Capture the cell that displays the provided text and extract its [x, y] central coordinate. 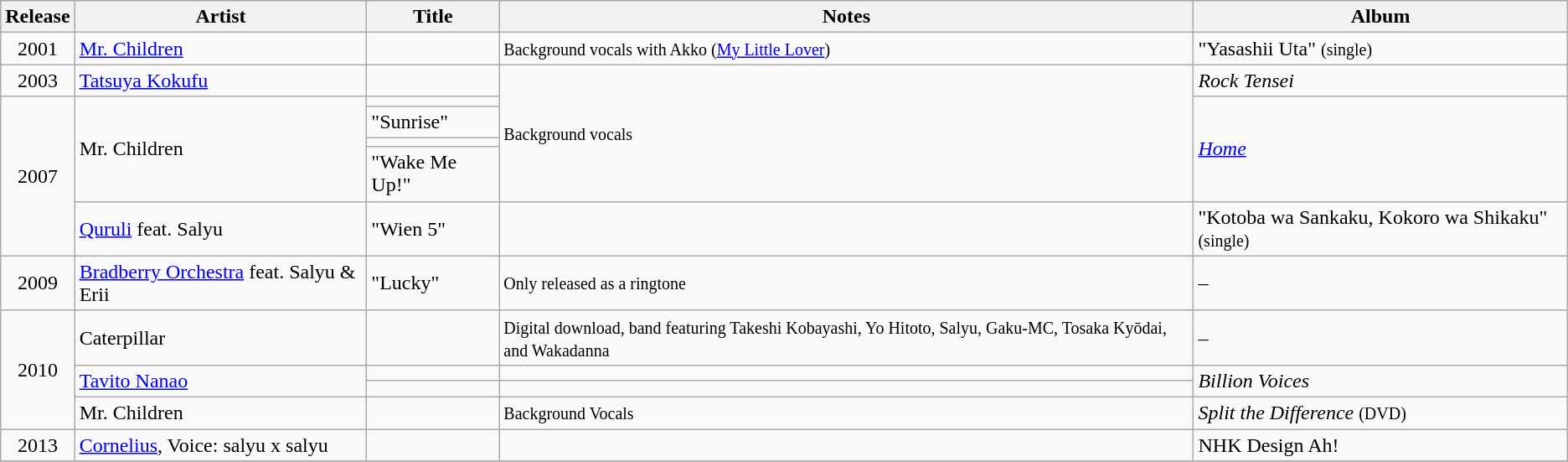
Artist [221, 17]
Digital download, band featuring Takeshi Kobayashi, Yo Hitoto, Salyu, Gaku-MC, Tosaka Kyōdai, and Wakadanna [846, 337]
2013 [38, 445]
Billion Voices [1380, 381]
Quruli feat. Salyu [221, 228]
Title [433, 17]
Cornelius, Voice: salyu x salyu [221, 445]
Notes [846, 17]
2007 [38, 176]
2010 [38, 369]
Release [38, 17]
Background vocals [846, 132]
"Kotoba wa Sankaku, Kokoro wa Shikaku" (single) [1380, 228]
Home [1380, 149]
"Sunrise" [433, 122]
Only released as a ringtone [846, 283]
2009 [38, 283]
Tatsuya Kokufu [221, 80]
Bradberry Orchestra feat. Salyu & Erii [221, 283]
Split the Difference (DVD) [1380, 413]
Background Vocals [846, 413]
"Lucky" [433, 283]
"Wien 5" [433, 228]
2003 [38, 80]
"Wake Me Up!" [433, 174]
Caterpillar [221, 337]
Background vocals with Akko (My Little Lover) [846, 49]
Album [1380, 17]
NHK Design Ah! [1380, 445]
Tavito Nanao [221, 381]
"Yasashii Uta" (single) [1380, 49]
2001 [38, 49]
Rock Tensei [1380, 80]
